Return the (x, y) coordinate for the center point of the cell that contains the specified text.  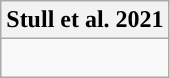
Stull et al. 2021 (85, 20)
